Identify which cell holds the provided text, then report its (x, y) central coordinate. 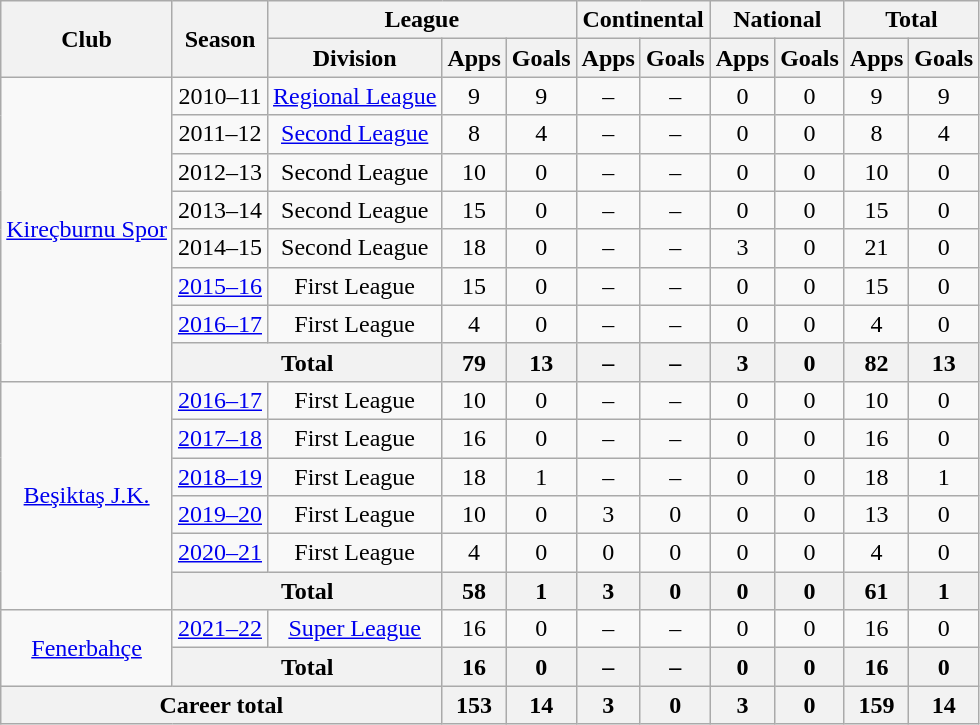
58 (474, 591)
Beşiktaş J.K. (87, 495)
2019–20 (220, 515)
Club (87, 39)
2015–16 (220, 286)
2010–11 (220, 96)
82 (876, 362)
159 (876, 705)
2014–15 (220, 248)
79 (474, 362)
2013–14 (220, 210)
Kireçburnu Spor (87, 229)
League (422, 20)
Career total (222, 705)
Division (355, 58)
Continental (643, 20)
153 (474, 705)
2012–13 (220, 172)
2021–22 (220, 629)
Super League (355, 629)
2020–21 (220, 553)
61 (876, 591)
21 (876, 248)
National (777, 20)
2017–18 (220, 438)
2018–19 (220, 477)
Regional League (355, 96)
Fenerbahçe (87, 648)
2011–12 (220, 134)
Season (220, 39)
